Capture the cell that displays the provided text and extract its [X, Y] central coordinate. 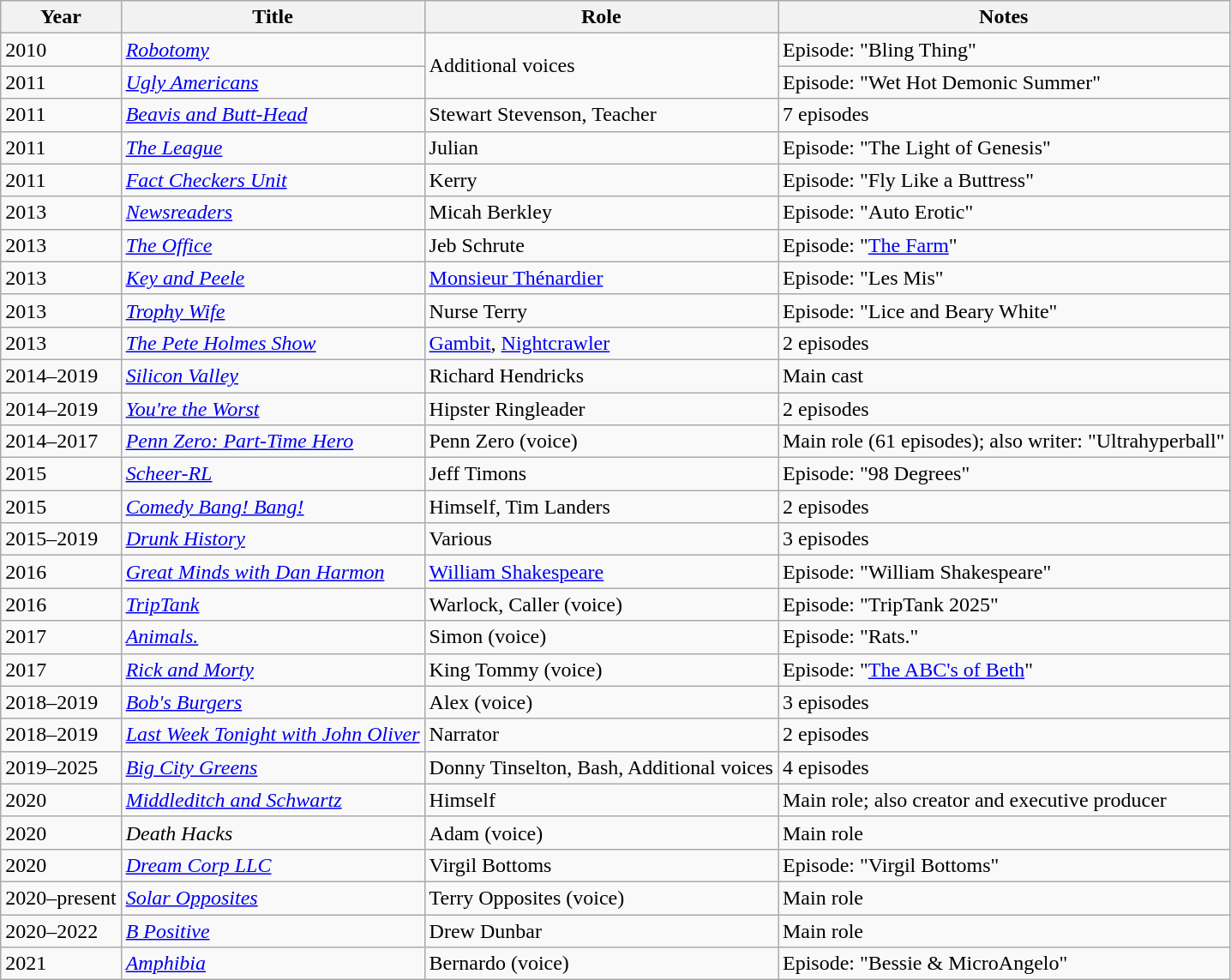
Donny Tinselton, Bash, Additional voices [601, 767]
2020–2022 [61, 930]
Amphibia [273, 964]
Episode: "Fly Like a Buttress" [1005, 180]
Episode: "The ABC's of Beth" [1005, 670]
The League [273, 147]
King Tommy (voice) [601, 670]
2014–2017 [61, 442]
Great Minds with Dan Harmon [273, 572]
Episode: "The Farm" [1005, 245]
2015–2019 [61, 539]
Beavis and Butt-Head [273, 115]
Hipster Ringleader [601, 409]
Fact Checkers Unit [273, 180]
Solar Opposites [273, 898]
Himself, Tim Landers [601, 507]
Episode: "Wet Hot Demonic Summer" [1005, 82]
B Positive [273, 930]
Silicon Valley [273, 376]
Stewart Stevenson, Teacher [601, 115]
Middleditch and Schwartz [273, 800]
Episode: "Virgil Bottoms" [1005, 865]
Terry Opposites (voice) [601, 898]
Alex (voice) [601, 702]
Warlock, Caller (voice) [601, 604]
Episode: "98 Degrees" [1005, 474]
Drew Dunbar [601, 930]
Julian [601, 147]
Scheer-RL [273, 474]
Rick and Morty [273, 670]
Main role; also creator and executive producer [1005, 800]
Narrator [601, 735]
Notes [1005, 17]
7 episodes [1005, 115]
Kerry [601, 180]
Drunk History [273, 539]
Richard Hendricks [601, 376]
The Office [273, 245]
2021 [61, 964]
Episode: "Rats." [1005, 637]
Virgil Bottoms [601, 865]
Nurse Terry [601, 310]
Main role (61 episodes); also writer: "Ultrahyperball" [1005, 442]
Episode: "Auto Erotic" [1005, 213]
Adam (voice) [601, 833]
Title [273, 17]
Bob's Burgers [273, 702]
Main cast [1005, 376]
Key and Peele [273, 278]
Death Hacks [273, 833]
Various [601, 539]
Monsieur Thénardier [601, 278]
Year [61, 17]
Robotomy [273, 50]
Micah Berkley [601, 213]
Episode: "TripTank 2025" [1005, 604]
Himself [601, 800]
Jeff Timons [601, 474]
Trophy Wife [273, 310]
William Shakespeare [601, 572]
Penn Zero: Part-Time Hero [273, 442]
Bernardo (voice) [601, 964]
2019–2025 [61, 767]
Big City Greens [273, 767]
Last Week Tonight with John Oliver [273, 735]
Animals. [273, 637]
Newsreaders [273, 213]
2020–present [61, 898]
Episode: "Lice and Beary White" [1005, 310]
Jeb Schrute [601, 245]
4 episodes [1005, 767]
2010 [61, 50]
Episode: "Les Mis" [1005, 278]
Ugly Americans [273, 82]
Penn Zero (voice) [601, 442]
Dream Corp LLC [273, 865]
Episode: "The Light of Genesis" [1005, 147]
Episode: "Bling Thing" [1005, 50]
You're the Worst [273, 409]
The Pete Holmes Show [273, 343]
Additional voices [601, 66]
Comedy Bang! Bang! [273, 507]
Episode: "William Shakespeare" [1005, 572]
TripTank [273, 604]
Simon (voice) [601, 637]
Episode: "Bessie & MicroAngelo" [1005, 964]
Role [601, 17]
Gambit, Nightcrawler [601, 343]
